Locate the cell with the specified text and output its (x, y) center coordinate. 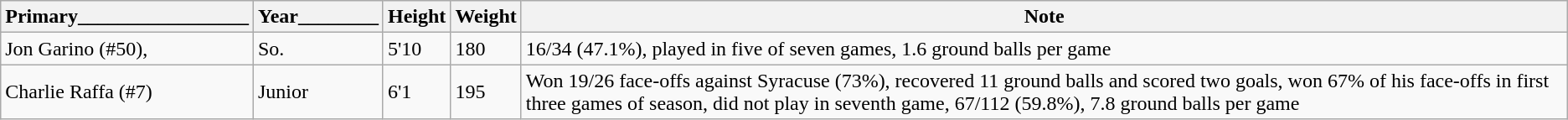
6'1 (416, 92)
Charlie Raffa (#7) (127, 92)
Primary_________________ (127, 17)
180 (486, 49)
Height (416, 17)
5'10 (416, 49)
So. (318, 49)
Year________ (318, 17)
16/34 (47.1%), played in five of seven games, 1.6 ground balls per game (1044, 49)
Note (1044, 17)
Weight (486, 17)
195 (486, 92)
Jon Garino (#50), (127, 49)
Junior (318, 92)
